Extract the [x, y] coordinate from the center of the cell holding the provided text.  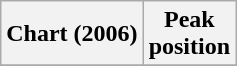
Chart (2006) [72, 34]
Peakposition [189, 34]
